Determine the [X, Y] coordinate at the center of the cell enclosing the given text.  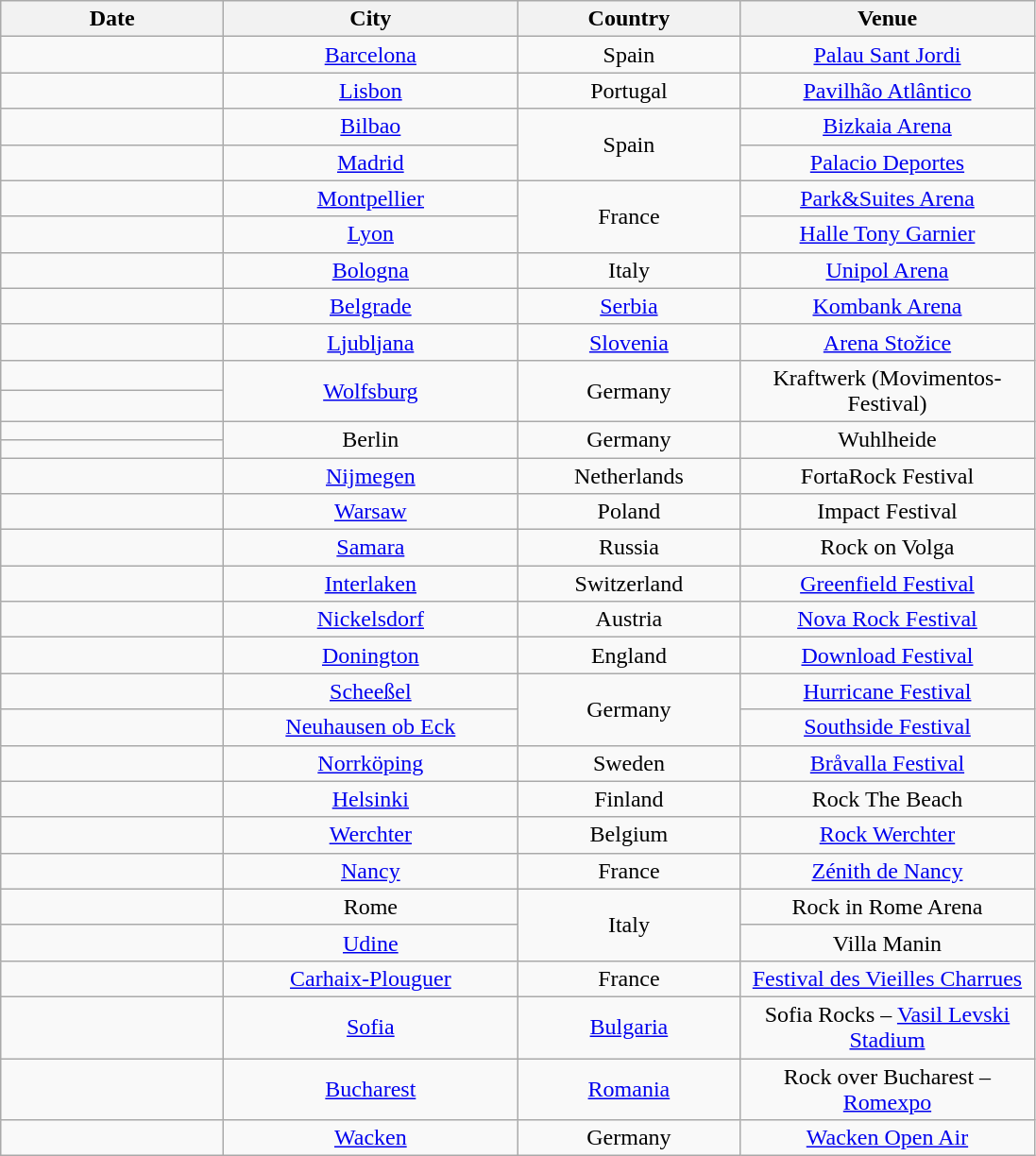
Festival des Vieilles Charrues [888, 978]
Wolfsburg [370, 391]
Southside Festival [888, 727]
Rock The Beach [888, 799]
Greenfield Festival [888, 584]
Scheeßel [370, 691]
Rock Werchter [888, 835]
Kraftwerk (Movimentos-Festival) [888, 391]
Villa Manin [888, 943]
Interlaken [370, 584]
Sweden [629, 763]
Arena Stožice [888, 342]
Montpellier [370, 198]
Sofia Rocks – Vasil Levski Stadium [888, 1028]
Rock over Bucharest – Romexpo [888, 1088]
Neuhausen ob Eck [370, 727]
Halle Tony Garnier [888, 234]
Wacken Open Air [888, 1138]
Norrköping [370, 763]
Venue [888, 19]
Berlin [370, 439]
Pavilhão Atlântico [888, 91]
Rock in Rome Arena [888, 907]
FortaRock Festival [888, 475]
Nova Rock Festival [888, 620]
Madrid [370, 162]
Bulgaria [629, 1028]
Udine [370, 943]
Austria [629, 620]
City [370, 19]
Rome [370, 907]
Lyon [370, 234]
Zénith de Nancy [888, 871]
Wuhlheide [888, 439]
Lisbon [370, 91]
Poland [629, 512]
England [629, 655]
Impact Festival [888, 512]
Ljubljana [370, 342]
Bråvalla Festival [888, 763]
Bilbao [370, 127]
Country [629, 19]
Unipol Arena [888, 270]
Bizkaia Arena [888, 127]
Nickelsdorf [370, 620]
Finland [629, 799]
Samara [370, 548]
Belgrade [370, 306]
Werchter [370, 835]
Switzerland [629, 584]
Bologna [370, 270]
Rock on Volga [888, 548]
Nijmegen [370, 475]
Nancy [370, 871]
Wacken [370, 1138]
Hurricane Festival [888, 691]
Netherlands [629, 475]
Park&Suites Arena [888, 198]
Palau Sant Jordi [888, 55]
Palacio Deportes [888, 162]
Carhaix-Plouguer [370, 978]
Download Festival [888, 655]
Portugal [629, 91]
Barcelona [370, 55]
Donington [370, 655]
Sofia [370, 1028]
Belgium [629, 835]
Bucharest [370, 1088]
Helsinki [370, 799]
Romania [629, 1088]
Kombank Arena [888, 306]
Serbia [629, 306]
Slovenia [629, 342]
Warsaw [370, 512]
Russia [629, 548]
Date [112, 19]
